Detect which cell encompasses the target text, then output its [x, y] center coordinate. 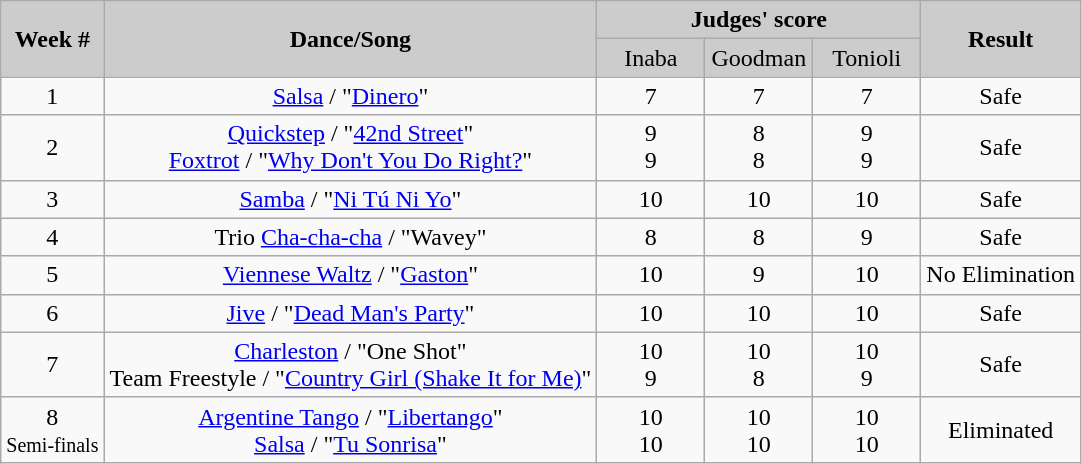
Judges' score [759, 20]
Trio Cha-cha-cha / "Wavey" [350, 237]
108 [759, 364]
Samba / "Ni Tú Ni Yo" [350, 199]
Jive / "Dead Man's Party" [350, 313]
5 [52, 275]
Week # [52, 39]
8Semi-finals [52, 430]
6 [52, 313]
4 [52, 237]
Inaba [651, 58]
Salsa / "Dinero" [350, 96]
Charleston / "One Shot"Team Freestyle / "Country Girl (Shake It for Me)" [350, 364]
Eliminated [1001, 430]
Result [1001, 39]
Goodman [759, 58]
Tonioli [867, 58]
1 [52, 96]
Viennese Waltz / "Gaston" [350, 275]
Quickstep / "42nd Street"Foxtrot / "Why Don't You Do Right?" [350, 148]
3 [52, 199]
2 [52, 148]
Argentine Tango / "Libertango"Salsa / "Tu Sonrisa" [350, 430]
Dance/Song [350, 39]
88 [759, 148]
No Elimination [1001, 275]
